Return (x, y) of the center of cell containing provided text 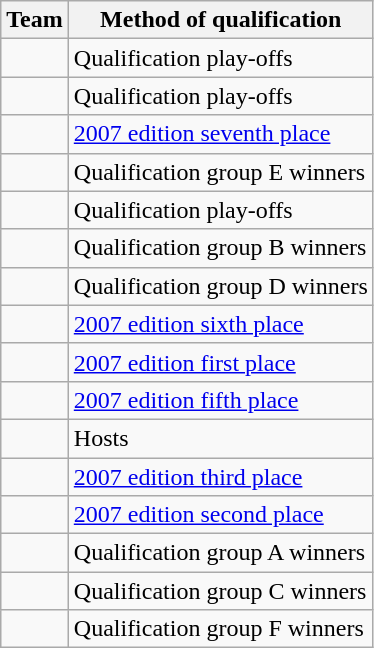
Qualification group A winners (220, 553)
Method of qualification (220, 20)
2007 edition seventh place (220, 134)
2007 edition first place (220, 362)
Qualification group B winners (220, 248)
Team (35, 20)
2007 edition fifth place (220, 400)
2007 edition second place (220, 515)
Qualification group F winners (220, 629)
Qualification group D winners (220, 286)
Hosts (220, 438)
Qualification group C winners (220, 591)
2007 edition sixth place (220, 324)
2007 edition third place (220, 477)
Qualification group E winners (220, 172)
